Find where the given text appears and provide that cell's center as [X, Y] coordinate. 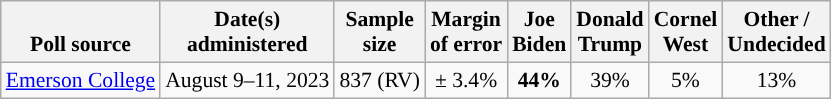
Poll source [80, 32]
± 3.4% [466, 80]
Emerson College [80, 80]
August 9–11, 2023 [247, 80]
5% [686, 80]
JoeBiden [539, 32]
Other /Undecided [776, 32]
CornelWest [686, 32]
Date(s)administered [247, 32]
13% [776, 80]
Marginof error [466, 32]
837 (RV) [380, 80]
39% [610, 80]
Samplesize [380, 32]
DonaldTrump [610, 32]
44% [539, 80]
